Detect which cell encompasses the target text, then output its (X, Y) center coordinate. 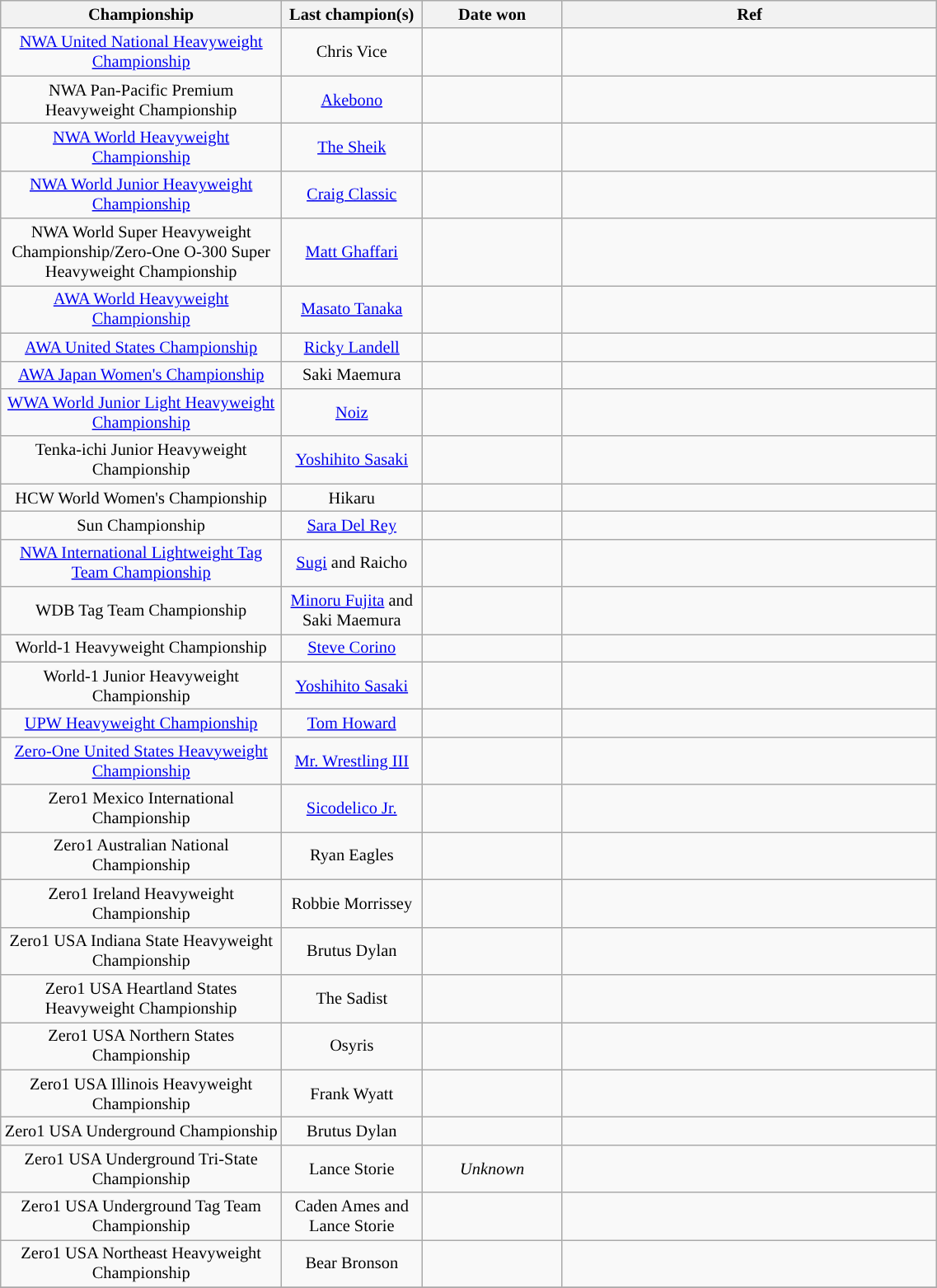
Caden Ames and Lance Storie (352, 1216)
World-1 Heavyweight Championship (142, 648)
Zero1 USA Underground Championship (142, 1131)
Akebono (352, 100)
AWA United States Championship (142, 347)
Masato Tanaka (352, 309)
UPW Heavyweight Championship (142, 723)
NWA World Junior Heavyweight Championship (142, 194)
Sugi and Raicho (352, 563)
Mr. Wrestling III (352, 761)
Noiz (352, 412)
Frank Wyatt (352, 1094)
Osyris (352, 1046)
The Sadist (352, 998)
Ricky Landell (352, 347)
Zero1 USA Heartland States Heavyweight Championship (142, 998)
Tom Howard (352, 723)
Lance Storie (352, 1169)
Sicodelico Jr. (352, 808)
WDB Tag Team Championship (142, 611)
Championship (142, 14)
World-1 Junior Heavyweight Championship (142, 686)
Zero1 USA Indiana State Heavyweight Championship (142, 951)
Date won (492, 14)
Steve Corino (352, 648)
WWA World Junior Light Heavyweight Championship (142, 412)
Zero-One United States Heavyweight Championship (142, 761)
Last champion(s) (352, 14)
Matt Ghaffari (352, 252)
NWA World Heavyweight Championship (142, 147)
Zero1 USA Northeast Heavyweight Championship (142, 1263)
Saki Maemura (352, 375)
Zero1 USA Illinois Heavyweight Championship (142, 1094)
The Sheik (352, 147)
Ryan Eagles (352, 855)
Zero1 Ireland Heavyweight Championship (142, 903)
AWA Japan Women's Championship (142, 375)
HCW World Women's Championship (142, 498)
Zero1 USA Underground Tri-State Championship (142, 1169)
Ref (749, 14)
Zero1 Australian National Championship (142, 855)
NWA World Super Heavyweight Championship/Zero-One O-300 Super Heavyweight Championship (142, 252)
Unknown (492, 1169)
Sara Del Rey (352, 525)
Zero1 USA Underground Tag Team Championship (142, 1216)
Bear Bronson (352, 1263)
Hikaru (352, 498)
Tenka-ichi Junior Heavyweight Championship (142, 460)
NWA Pan-Pacific Premium Heavyweight Championship (142, 100)
AWA World Heavyweight Championship (142, 309)
Chris Vice (352, 52)
NWA International Lightweight Tag Team Championship (142, 563)
Robbie Morrissey (352, 903)
Zero1 USA Northern States Championship (142, 1046)
Sun Championship (142, 525)
Minoru Fujita and Saki Maemura (352, 611)
Zero1 Mexico International Championship (142, 808)
NWA United National Heavyweight Championship (142, 52)
Craig Classic (352, 194)
